Scan for the cell matching the given text and deliver its (x, y) coordinate at center. 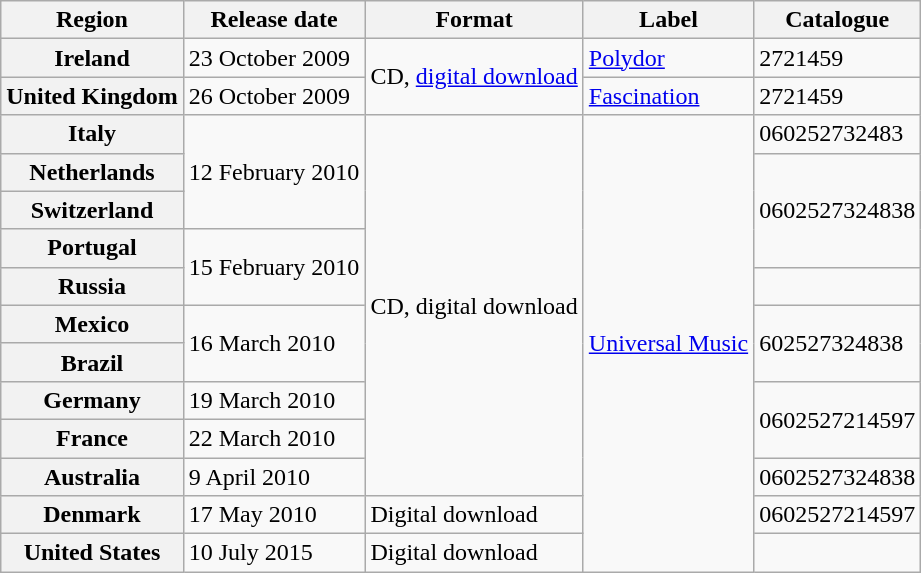
Fascination (668, 96)
23 October 2009 (274, 58)
22 March 2010 (274, 438)
602527324838 (838, 343)
16 March 2010 (274, 343)
Italy (92, 134)
Portugal (92, 248)
12 February 2010 (274, 172)
Ireland (92, 58)
Switzerland (92, 210)
9 April 2010 (274, 477)
Format (474, 20)
Polydor (668, 58)
United States (92, 553)
Russia (92, 286)
060252732483 (838, 134)
Label (668, 20)
19 March 2010 (274, 400)
Region (92, 20)
Universal Music (668, 344)
Release date (274, 20)
United Kingdom (92, 96)
Denmark (92, 515)
10 July 2015 (274, 553)
Catalogue (838, 20)
17 May 2010 (274, 515)
Mexico (92, 324)
Netherlands (92, 172)
Brazil (92, 362)
15 February 2010 (274, 267)
France (92, 438)
26 October 2009 (274, 96)
Germany (92, 400)
Australia (92, 477)
